Identify which cell holds the provided text, then report its [X, Y] central coordinate. 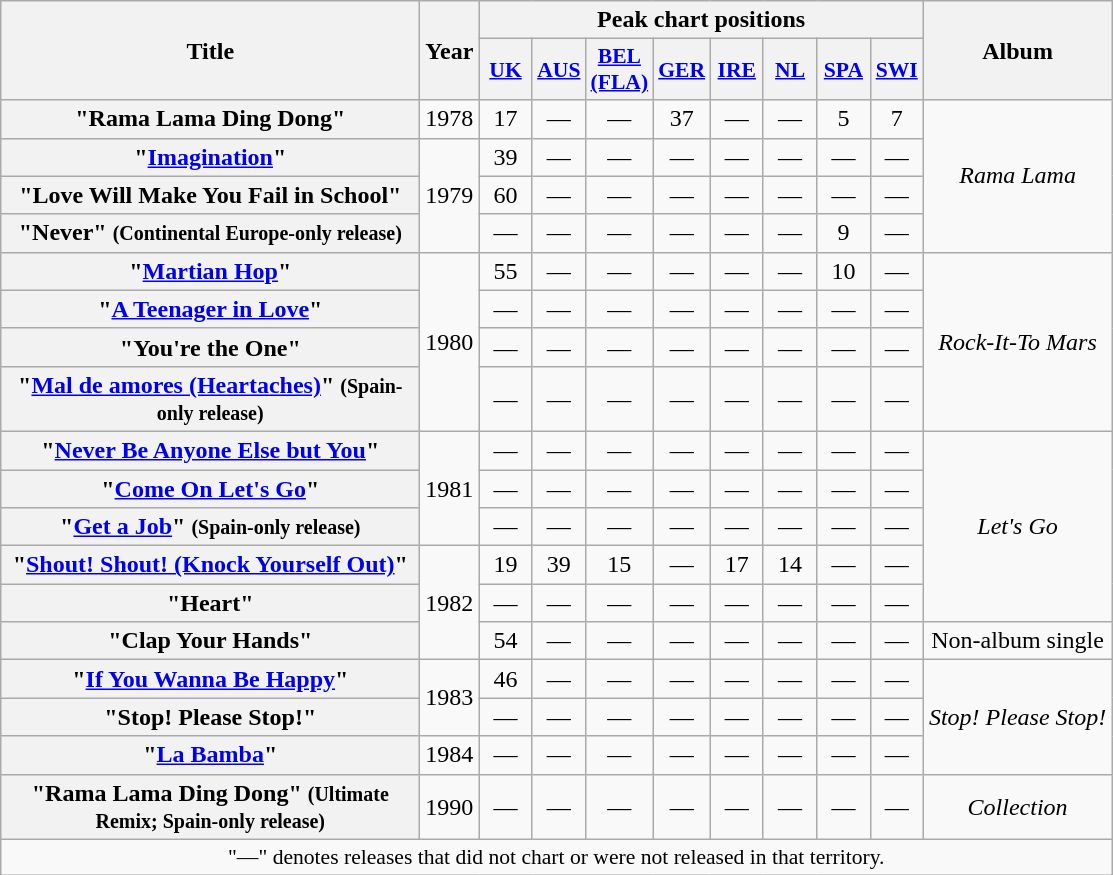
5 [844, 119]
15 [620, 565]
60 [506, 195]
SWI [896, 70]
"Love Will Make You Fail in School" [210, 195]
19 [506, 565]
"Martian Hop" [210, 271]
10 [844, 271]
Peak chart positions [702, 20]
"Come On Let's Go" [210, 489]
"Imagination" [210, 157]
SPA [844, 70]
"Heart" [210, 603]
Rama Lama [1017, 176]
Year [450, 50]
14 [790, 565]
Stop! Please Stop! [1017, 717]
AUS [558, 70]
"You're the One" [210, 347]
"Clap Your Hands" [210, 641]
Rock-It-To Mars [1017, 342]
Non-album single [1017, 641]
9 [844, 233]
"Mal de amores (Heartaches)" (Spain-only release) [210, 398]
UK [506, 70]
1990 [450, 806]
Let's Go [1017, 526]
Title [210, 50]
1981 [450, 488]
GER [682, 70]
"—" denotes releases that did not chart or were not released in that territory. [556, 857]
"La Bamba" [210, 755]
"Never" (Continental Europe-only release) [210, 233]
NL [790, 70]
"Stop! Please Stop!" [210, 717]
46 [506, 679]
Collection [1017, 806]
1978 [450, 119]
"A Teenager in Love" [210, 309]
37 [682, 119]
1984 [450, 755]
"Rama Lama Ding Dong" (Ultimate Remix; Spain-only release) [210, 806]
55 [506, 271]
1982 [450, 603]
"Rama Lama Ding Dong" [210, 119]
"Shout! Shout! (Knock Yourself Out)" [210, 565]
1979 [450, 195]
IRE [736, 70]
"If You Wanna Be Happy" [210, 679]
BEL (FLA) [620, 70]
1980 [450, 342]
7 [896, 119]
"Never Be Anyone Else but You" [210, 450]
Album [1017, 50]
"Get a Job" (Spain-only release) [210, 527]
54 [506, 641]
1983 [450, 698]
